Provide the (x, y) coordinate of the cell's center where the given text is located.  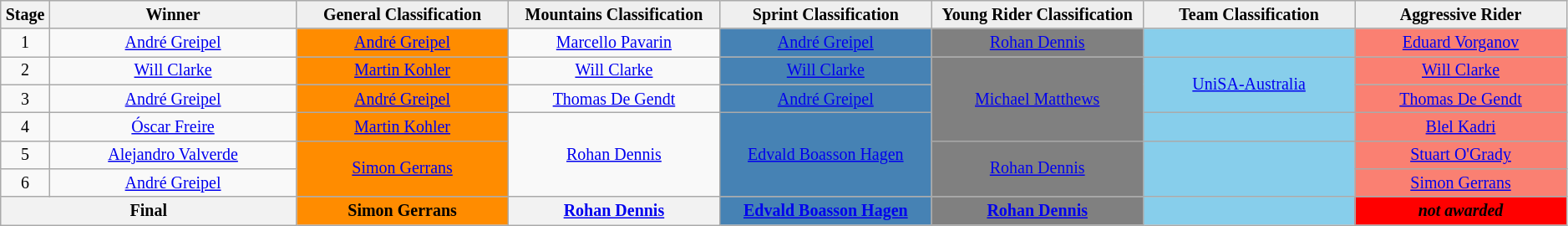
Sprint Classification (825, 15)
Young Rider Classification (1038, 15)
Michael Matthews (1038, 99)
1 (25, 44)
5 (25, 154)
4 (25, 127)
Eduard Vorganov (1460, 44)
Team Classification (1248, 15)
6 (25, 182)
Stuart O'Grady (1460, 154)
UniSA-Australia (1248, 85)
2 (25, 70)
Marcello Pavarin (613, 44)
Stage (25, 15)
Mountains Classification (613, 15)
Alejandro Valverde (173, 154)
Winner (173, 15)
Aggressive Rider (1460, 15)
not awarded (1460, 211)
Final (149, 211)
Óscar Freire (173, 127)
Blel Kadri (1460, 127)
3 (25, 99)
General Classification (403, 15)
